Locate the cell with the specified text and output its [X, Y] center coordinate. 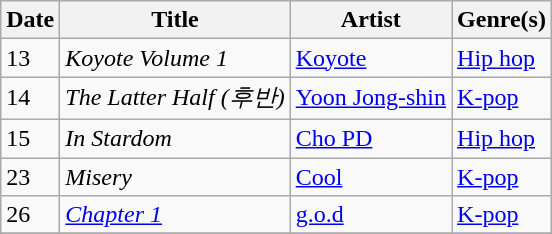
Cho PD [370, 138]
13 [30, 58]
23 [30, 177]
Koyote Volume 1 [175, 58]
Yoon Jong-shin [370, 98]
Koyote [370, 58]
Date [30, 20]
In Stardom [175, 138]
Title [175, 20]
Genre(s) [502, 20]
Cool [370, 177]
14 [30, 98]
Artist [370, 20]
g.o.d [370, 215]
The Latter Half (후반) [175, 98]
Misery [175, 177]
15 [30, 138]
26 [30, 215]
Chapter 1 [175, 215]
